Return the (X, Y) coordinate for the center point of the cell that contains the specified text.  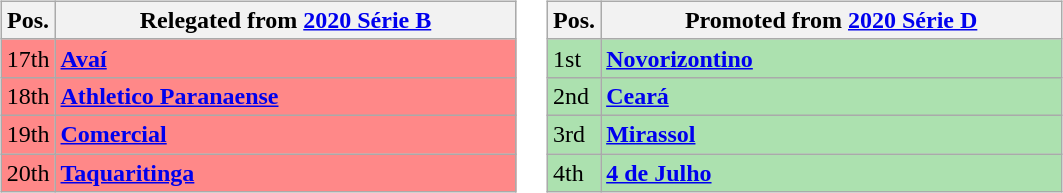
Athletico Paranaense (286, 96)
Ceará (832, 96)
Avaí (286, 58)
4 de Julho (832, 173)
18th (28, 96)
4th (574, 173)
Promoted from 2020 Série D (832, 20)
17th (28, 58)
Relegated from 2020 Série B (286, 20)
Novorizontino (832, 58)
1st (574, 58)
Comercial (286, 134)
2nd (574, 96)
Taquaritinga (286, 173)
3rd (574, 134)
20th (28, 173)
Mirassol (832, 134)
19th (28, 134)
